Provide the [X, Y] coordinate of the cell's center where the given text is located.  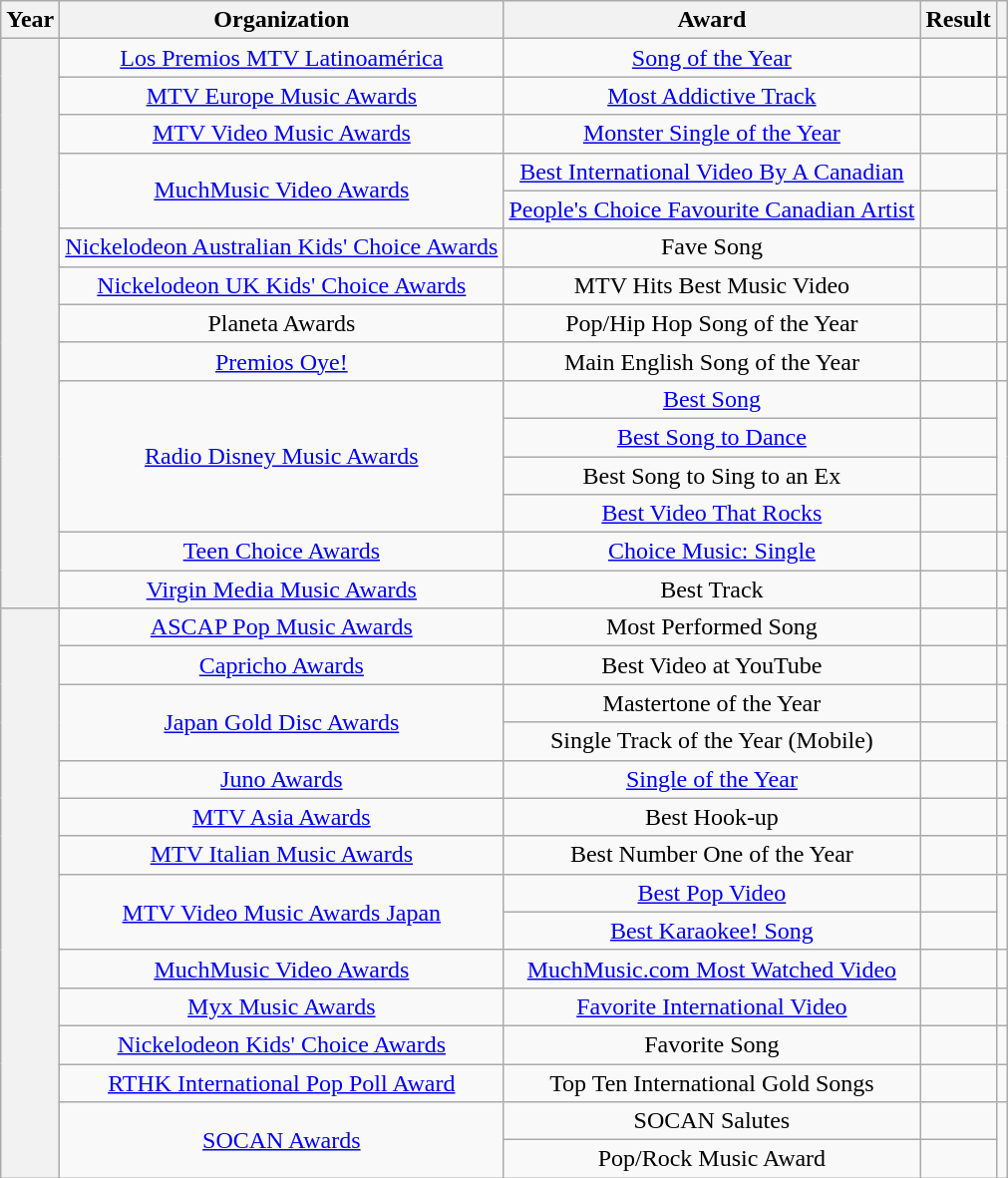
Nickelodeon UK Kids' Choice Awards [281, 285]
Nickelodeon Kids' Choice Awards [281, 1044]
Best Pop Video [712, 893]
Main English Song of the Year [712, 361]
Single Track of the Year (Mobile) [712, 741]
Choice Music: Single [712, 552]
Year [30, 20]
SOCAN Salutes [712, 1121]
Best International Video By A Canadian [712, 172]
Planeta Awards [281, 323]
MTV Europe Music Awards [281, 96]
MTV Asia Awards [281, 817]
Favorite Song [712, 1044]
Organization [281, 20]
Best Video at YouTube [712, 665]
Virgin Media Music Awards [281, 589]
Favorite International Video [712, 1006]
Radio Disney Music Awards [281, 456]
Mastertone of the Year [712, 703]
Best Song to Dance [712, 437]
Japan Gold Disc Awards [281, 722]
Award [712, 20]
MTV Hits Best Music Video [712, 285]
Song of the Year [712, 58]
Capricho Awards [281, 665]
Best Number One of the Year [712, 855]
SOCAN Awards [281, 1140]
ASCAP Pop Music Awards [281, 627]
Pop/Rock Music Award [712, 1159]
Juno Awards [281, 779]
Best Video That Rocks [712, 514]
MTV Italian Music Awards [281, 855]
Myx Music Awards [281, 1006]
RTHK International Pop Poll Award [281, 1082]
Pop/Hip Hop Song of the Year [712, 323]
People's Choice Favourite Canadian Artist [712, 209]
Best Karaokee! Song [712, 931]
Most Addictive Track [712, 96]
Nickelodeon Australian Kids' Choice Awards [281, 247]
Premios Oye! [281, 361]
Best Song to Sing to an Ex [712, 476]
Most Performed Song [712, 627]
MTV Video Music Awards Japan [281, 912]
Best Song [712, 399]
Best Track [712, 589]
Fave Song [712, 247]
MuchMusic.com Most Watched Video [712, 969]
MTV Video Music Awards [281, 134]
Monster Single of the Year [712, 134]
Best Hook-up [712, 817]
Teen Choice Awards [281, 552]
Top Ten International Gold Songs [712, 1082]
Los Premios MTV Latinoamérica [281, 58]
Single of the Year [712, 779]
Result [958, 20]
